Scan for the cell matching the given text and deliver its (X, Y) coordinate at center. 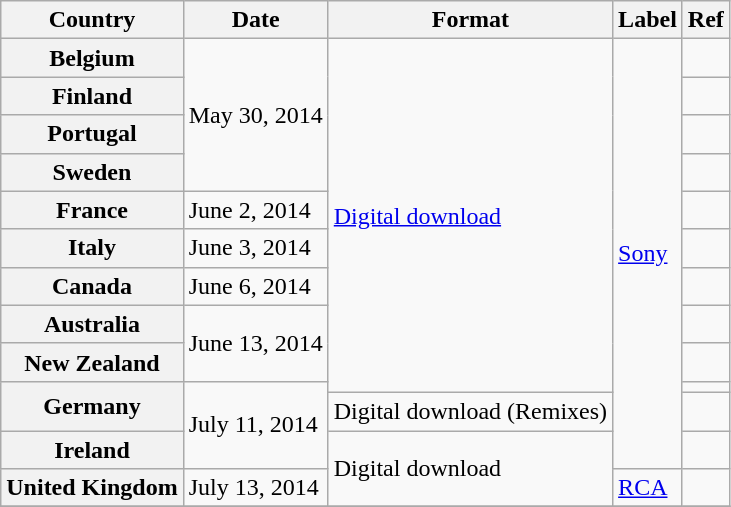
France (92, 210)
Australia (92, 324)
July 13, 2014 (256, 488)
May 30, 2014 (256, 115)
New Zealand (92, 362)
June 6, 2014 (256, 286)
Germany (92, 406)
June 3, 2014 (256, 248)
Belgium (92, 58)
Ireland (92, 449)
Italy (92, 248)
RCA (648, 488)
June 2, 2014 (256, 210)
July 11, 2014 (256, 424)
June 13, 2014 (256, 343)
Format (470, 20)
Ref (706, 20)
Date (256, 20)
Sweden (92, 172)
Sony (648, 254)
Finland (92, 96)
United Kingdom (92, 488)
Canada (92, 286)
Digital download (Remixes) (470, 411)
Portugal (92, 134)
Country (92, 20)
Label (648, 20)
